Return the [x, y] coordinate for the center point of the cell that contains the specified text.  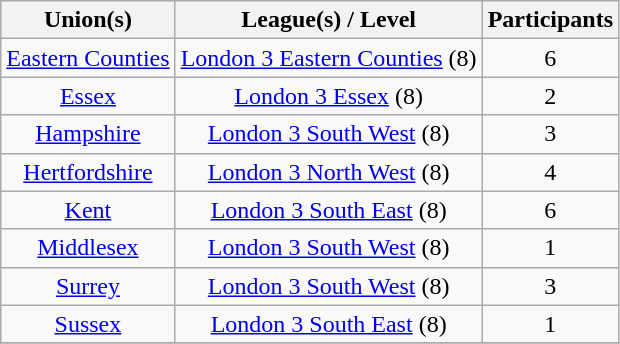
Sussex [88, 324]
Participants [550, 20]
Union(s) [88, 20]
London 3 Essex (8) [328, 96]
Kent [88, 210]
League(s) / Level [328, 20]
2 [550, 96]
Essex [88, 96]
Hertfordshire [88, 172]
London 3 North West (8) [328, 172]
London 3 Eastern Counties (8) [328, 58]
4 [550, 172]
Middlesex [88, 248]
Hampshire [88, 134]
Eastern Counties [88, 58]
Surrey [88, 286]
